Search for the cell housing the specified text and yield its [X, Y] center coordinate. 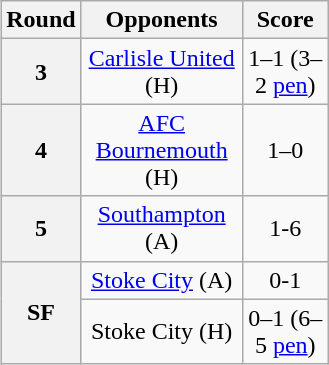
0–1 (6–5 pen) [285, 332]
1–1 (3–2 pen) [285, 72]
5 [41, 228]
SF [41, 312]
1–0 [285, 150]
Southampton (A) [162, 228]
AFC Bournemouth (H) [162, 150]
Opponents [162, 20]
Score [285, 20]
Stoke City (A) [162, 280]
0-1 [285, 280]
1-6 [285, 228]
Carlisle United (H) [162, 72]
Round [41, 20]
3 [41, 72]
4 [41, 150]
Stoke City (H) [162, 332]
